Identify which cell holds the provided text, then report its [x, y] central coordinate. 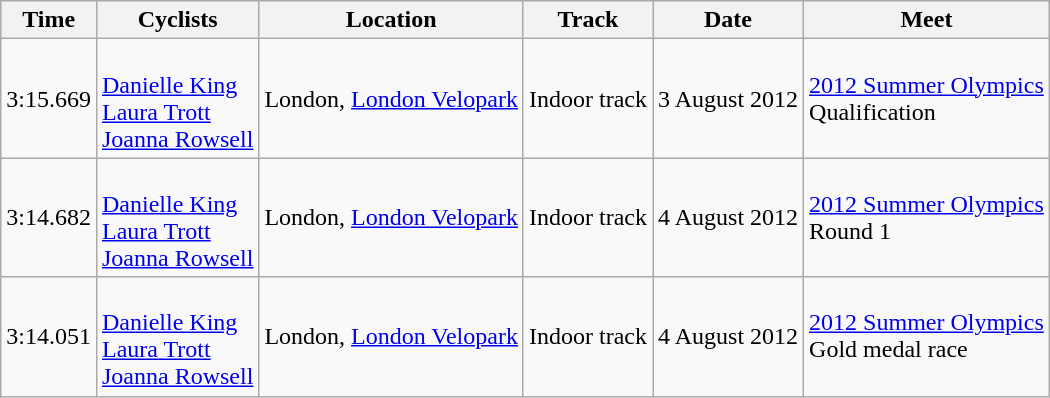
Time [49, 20]
3:14.682 [49, 218]
Meet [927, 20]
3 August 2012 [728, 98]
2012 Summer OlympicsRound 1 [927, 218]
2012 Summer OlympicsQualification [927, 98]
3:14.051 [49, 336]
Cyclists [177, 20]
2012 Summer OlympicsGold medal race [927, 336]
Location [392, 20]
Track [588, 20]
3:15.669 [49, 98]
Date [728, 20]
